Detect which cell encompasses the target text, then output its [x, y] center coordinate. 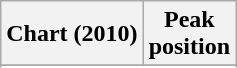
Chart (2010) [72, 34]
Peakposition [189, 34]
